Output the (X, Y) coordinate of the center of the cell containing the given text.  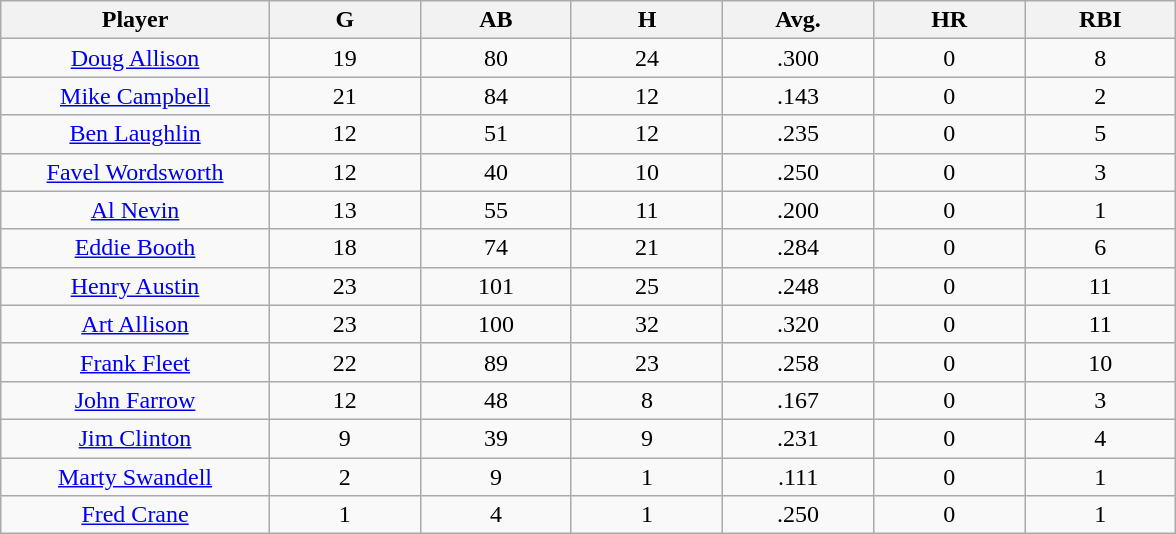
.320 (798, 324)
25 (646, 286)
24 (646, 58)
100 (496, 324)
Favel Wordsworth (136, 172)
Fred Crane (136, 515)
Ben Laughlin (136, 134)
80 (496, 58)
Avg. (798, 20)
Eddie Booth (136, 248)
74 (496, 248)
51 (496, 134)
39 (496, 438)
Art Allison (136, 324)
.231 (798, 438)
RBI (1100, 20)
Al Nevin (136, 210)
.200 (798, 210)
84 (496, 96)
HR (950, 20)
H (646, 20)
Player (136, 20)
Jim Clinton (136, 438)
19 (344, 58)
.248 (798, 286)
13 (344, 210)
.258 (798, 362)
.111 (798, 477)
.300 (798, 58)
.284 (798, 248)
.143 (798, 96)
48 (496, 400)
55 (496, 210)
18 (344, 248)
40 (496, 172)
Marty Swandell (136, 477)
Henry Austin (136, 286)
101 (496, 286)
5 (1100, 134)
AB (496, 20)
.235 (798, 134)
22 (344, 362)
Doug Allison (136, 58)
32 (646, 324)
6 (1100, 248)
Mike Campbell (136, 96)
Frank Fleet (136, 362)
G (344, 20)
John Farrow (136, 400)
.167 (798, 400)
89 (496, 362)
